Return [X, Y] of the center of cell containing provided text 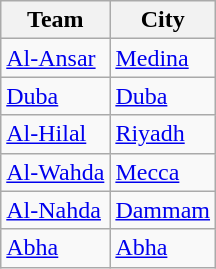
Al-Wahda [56, 172]
Medina [163, 58]
Team [56, 20]
Al-Hilal [56, 134]
Al-Nahda [56, 210]
City [163, 20]
Riyadh [163, 134]
Mecca [163, 172]
Dammam [163, 210]
Al-Ansar [56, 58]
